Output the [X, Y] coordinate of the center of the cell containing the given text.  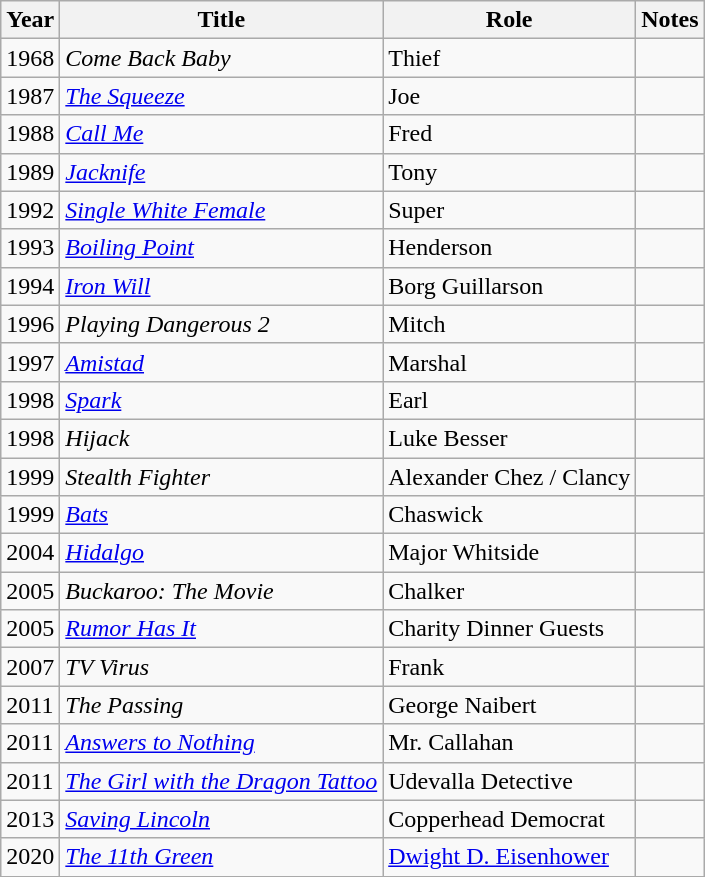
Joe [510, 96]
Come Back Baby [222, 58]
1996 [30, 324]
Saving Lincoln [222, 819]
1987 [30, 96]
The Squeeze [222, 96]
Notes [670, 20]
Bats [222, 515]
1992 [30, 210]
Earl [510, 400]
1994 [30, 286]
The Girl with the Dragon Tattoo [222, 781]
2020 [30, 857]
2004 [30, 553]
Boiling Point [222, 248]
Title [222, 20]
2013 [30, 819]
Luke Besser [510, 438]
1968 [30, 58]
2007 [30, 667]
Year [30, 20]
Hidalgo [222, 553]
TV Virus [222, 667]
George Naibert [510, 705]
1988 [30, 134]
The Passing [222, 705]
Chalker [510, 591]
Borg Guillarson [510, 286]
Playing Dangerous 2 [222, 324]
Buckaroo: The Movie [222, 591]
Dwight D. Eisenhower [510, 857]
Tony [510, 172]
Hijack [222, 438]
Fred [510, 134]
Iron Will [222, 286]
Major Whitside [510, 553]
Stealth Fighter [222, 477]
Copperhead Democrat [510, 819]
Spark [222, 400]
Mitch [510, 324]
Udevalla Detective [510, 781]
Mr. Callahan [510, 743]
1993 [30, 248]
Answers to Nothing [222, 743]
Super [510, 210]
1989 [30, 172]
Henderson [510, 248]
Rumor Has It [222, 629]
Role [510, 20]
1997 [30, 362]
Chaswick [510, 515]
Frank [510, 667]
Marshal [510, 362]
Amistad [222, 362]
Thief [510, 58]
Alexander Chez / Clancy [510, 477]
Jacknife [222, 172]
Call Me [222, 134]
Single White Female [222, 210]
Charity Dinner Guests [510, 629]
The 11th Green [222, 857]
